Output the [X, Y] coordinate of the center of the cell containing the given text.  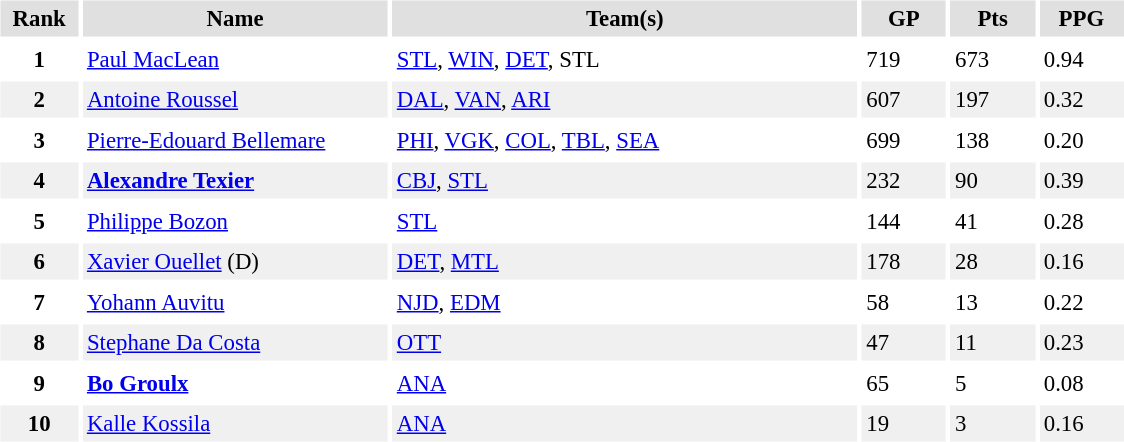
232 [904, 180]
Yohann Auvitu [234, 302]
PPG [1081, 18]
Xavier Ouellet (D) [234, 262]
STL, WIN, DET, STL [624, 59]
GP [904, 18]
8 [38, 342]
58 [904, 302]
Team(s) [624, 18]
Pierre-Edouard Bellemare [234, 140]
0.28 [1081, 221]
Alexandre Texier [234, 180]
90 [993, 180]
13 [993, 302]
28 [993, 262]
65 [904, 383]
CBJ, STL [624, 180]
19 [904, 424]
Pts [993, 18]
Kalle Kossila [234, 424]
673 [993, 59]
607 [904, 100]
144 [904, 221]
Philippe Bozon [234, 221]
DAL, VAN, ARI [624, 100]
7 [38, 302]
2 [38, 100]
DET, MTL [624, 262]
Stephane Da Costa [234, 342]
719 [904, 59]
0.20 [1081, 140]
OTT [624, 342]
699 [904, 140]
STL [624, 221]
0.94 [1081, 59]
Bo Groulx [234, 383]
1 [38, 59]
Antoine Roussel [234, 100]
0.23 [1081, 342]
0.08 [1081, 383]
0.22 [1081, 302]
6 [38, 262]
9 [38, 383]
PHI, VGK, COL, TBL, SEA [624, 140]
Paul MacLean [234, 59]
41 [993, 221]
138 [993, 140]
197 [993, 100]
0.32 [1081, 100]
Rank [38, 18]
4 [38, 180]
11 [993, 342]
10 [38, 424]
0.39 [1081, 180]
178 [904, 262]
Name [234, 18]
47 [904, 342]
NJD, EDM [624, 302]
